Identify which cell holds the provided text, then report its (x, y) central coordinate. 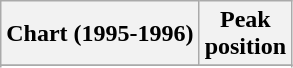
Peakposition (245, 34)
Chart (1995-1996) (100, 34)
